Locate the cell with the specified text and output its [X, Y] center coordinate. 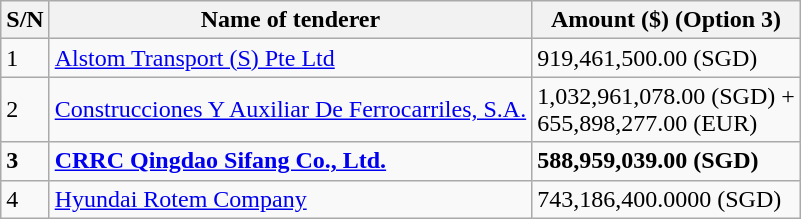
Name of tenderer [290, 20]
Hyundai Rotem Company [290, 199]
Amount ($) (Option 3) [666, 20]
919,461,500.00 (SGD) [666, 58]
588,959,039.00 (SGD) [666, 161]
1,032,961,078.00 (SGD) +655,898,277.00 (EUR) [666, 110]
CRRC Qingdao Sifang Co., Ltd. [290, 161]
S/N [25, 20]
743,186,400.0000 (SGD) [666, 199]
2 [25, 110]
4 [25, 199]
1 [25, 58]
3 [25, 161]
Construcciones Y Auxiliar De Ferrocarriles, S.A. [290, 110]
Alstom Transport (S) Pte Ltd [290, 58]
